Output the [x, y] coordinate of the center of the cell containing the given text.  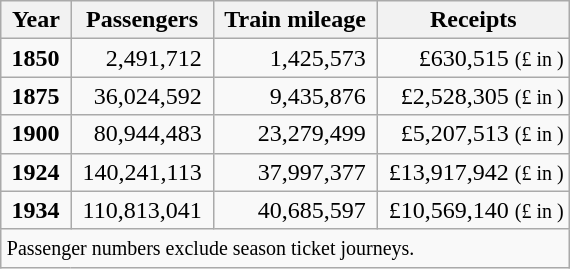
Passengers [142, 20]
1934 [36, 210]
£630,515 (£ in ) [473, 58]
£10,569,140 (£ in ) [473, 210]
1875 [36, 96]
Train mileage [295, 20]
Passenger numbers exclude season ticket journeys. [285, 248]
£2,528,305 (£ in ) [473, 96]
£13,917,942 (£ in ) [473, 172]
Receipts [473, 20]
140,241,113 [142, 172]
Year [36, 20]
36,024,592 [142, 96]
9,435,876 [295, 96]
110,813,041 [142, 210]
23,279,499 [295, 134]
80,944,483 [142, 134]
37,997,377 [295, 172]
£5,207,513 (£ in ) [473, 134]
1924 [36, 172]
1850 [36, 58]
40,685,597 [295, 210]
2,491,712 [142, 58]
1900 [36, 134]
1,425,573 [295, 58]
